Locate the cell with the specified text and output its [X, Y] center coordinate. 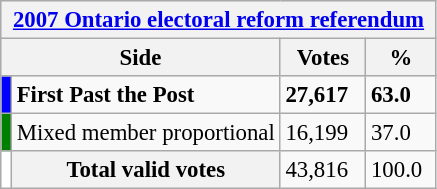
100.0 [402, 170]
First Past the Post [146, 95]
27,617 [323, 95]
Votes [323, 58]
16,199 [323, 133]
37.0 [402, 133]
2007 Ontario electoral reform referendum [219, 20]
63.0 [402, 95]
Mixed member proportional [146, 133]
43,816 [323, 170]
Total valid votes [146, 170]
% [402, 58]
Side [140, 58]
